Extract the [x, y] coordinate from the center of the cell holding the provided text.  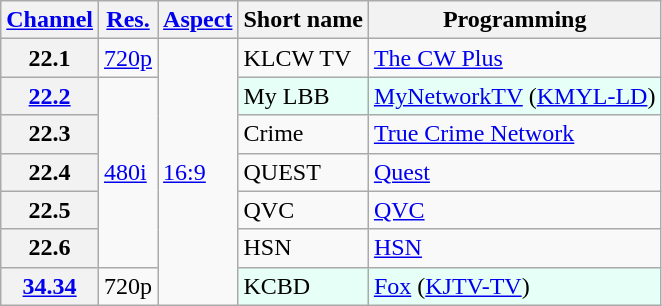
34.34 [50, 286]
Channel [50, 20]
MyNetworkTV (KMYL-LD) [514, 96]
480i [128, 172]
KLCW TV [303, 58]
22.1 [50, 58]
16:9 [198, 172]
Programming [514, 20]
Crime [303, 134]
Res. [128, 20]
22.5 [50, 210]
Short name [303, 20]
True Crime Network [514, 134]
22.2 [50, 96]
KCBD [303, 286]
My LBB [303, 96]
The CW Plus [514, 58]
22.6 [50, 248]
Aspect [198, 20]
22.3 [50, 134]
QUEST [303, 172]
22.4 [50, 172]
Quest [514, 172]
Fox (KJTV-TV) [514, 286]
